Pinpoint the cell where the given text exists, returning its [X, Y] midpoint coordinate. 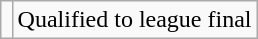
Qualified to league final [134, 20]
